Scan for the cell matching the given text and deliver its (X, Y) coordinate at center. 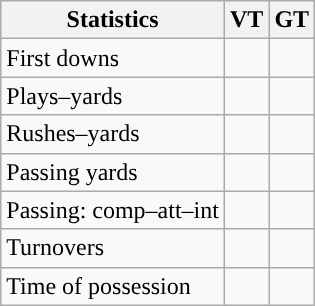
Time of possession (113, 286)
GT (292, 20)
Passing yards (113, 172)
First downs (113, 58)
Statistics (113, 20)
Plays–yards (113, 96)
Turnovers (113, 248)
VT (246, 20)
Passing: comp–att–int (113, 210)
Rushes–yards (113, 134)
